Detect which cell encompasses the target text, then output its [x, y] center coordinate. 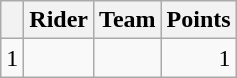
Team [128, 20]
Rider [59, 20]
Points [198, 20]
